Output the [x, y] coordinate of the center of the cell containing the given text.  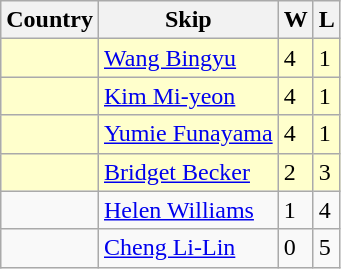
5 [326, 248]
Helen Williams [188, 210]
Yumie Funayama [188, 134]
Kim Mi-yeon [188, 96]
L [326, 20]
Country [50, 20]
Wang Bingyu [188, 58]
2 [296, 172]
Cheng Li-Lin [188, 248]
0 [296, 248]
W [296, 20]
Bridget Becker [188, 172]
3 [326, 172]
Skip [188, 20]
